Locate the cell with the specified text and output its (X, Y) center coordinate. 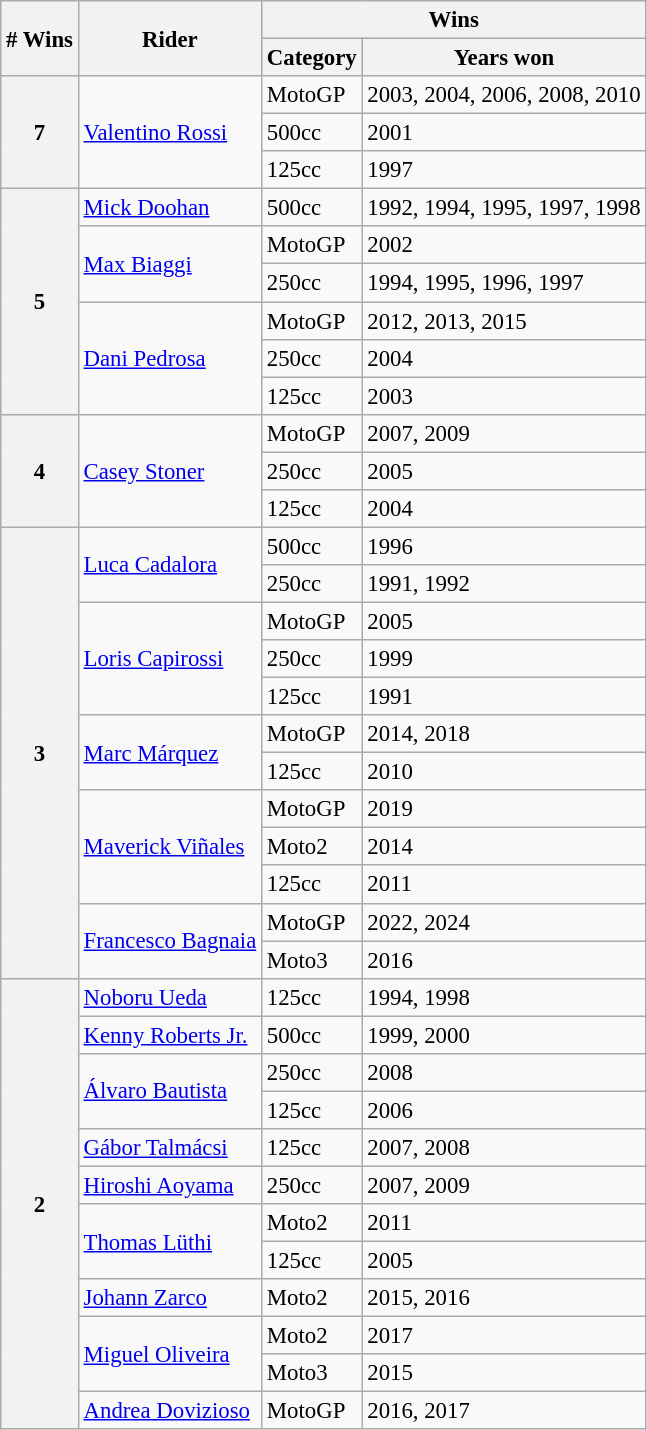
1994, 1998 (504, 997)
2003 (504, 396)
# Wins (40, 38)
2016 (504, 960)
2017 (504, 1336)
Marc Márquez (170, 752)
1991 (504, 697)
2012, 2013, 2015 (504, 321)
Noboru Ueda (170, 997)
2015, 2016 (504, 1298)
1994, 1995, 1996, 1997 (504, 283)
2006 (504, 1110)
Category (312, 58)
2002 (504, 245)
2010 (504, 772)
Rider (170, 38)
2003, 2004, 2006, 2008, 2010 (504, 95)
Casey Stoner (170, 470)
Álvaro Bautista (170, 1092)
Johann Zarco (170, 1298)
1996 (504, 546)
2007, 2008 (504, 1148)
Loris Capirossi (170, 658)
Andrea Dovizioso (170, 1411)
Luca Cadalora (170, 564)
Miguel Oliveira (170, 1354)
1999, 2000 (504, 1035)
2008 (504, 1073)
2016, 2017 (504, 1411)
Francesco Bagnaia (170, 940)
2 (40, 1204)
7 (40, 132)
Thomas Lüthi (170, 1242)
2001 (504, 133)
Valentino Rossi (170, 132)
Mick Doohan (170, 208)
5 (40, 302)
Max Biaggi (170, 264)
2019 (504, 809)
Kenny Roberts Jr. (170, 1035)
Wins (454, 20)
1999 (504, 659)
1992, 1994, 1995, 1997, 1998 (504, 208)
Hiroshi Aoyama (170, 1185)
Dani Pedrosa (170, 358)
Maverick Viñales (170, 846)
1997 (504, 170)
2014, 2018 (504, 734)
Years won (504, 58)
Gábor Talmácsi (170, 1148)
2022, 2024 (504, 922)
2014 (504, 847)
4 (40, 470)
3 (40, 752)
2015 (504, 1373)
1991, 1992 (504, 584)
